Detect which cell encompasses the target text, then output its [X, Y] center coordinate. 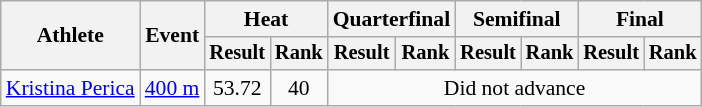
Event [172, 36]
Quarterfinal [392, 19]
Semifinal [516, 19]
Athlete [70, 36]
Did not advance [515, 88]
400 m [172, 88]
Final [640, 19]
53.72 [237, 88]
Heat [266, 19]
40 [299, 88]
Kristina Perica [70, 88]
